Return (X, Y) of the center of cell containing provided text 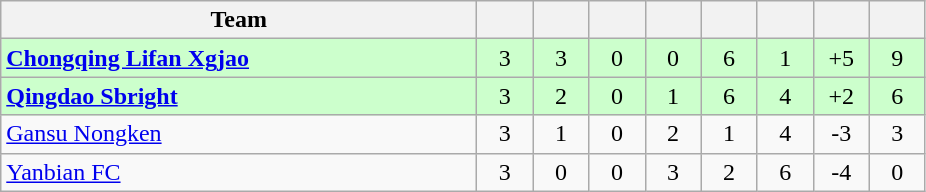
Qingdao Sbright (239, 96)
Yanbian FC (239, 172)
+2 (841, 96)
9 (897, 58)
-3 (841, 134)
Team (239, 20)
+5 (841, 58)
Gansu Nongken (239, 134)
-4 (841, 172)
Chongqing Lifan Xgjao (239, 58)
